Determine the [X, Y] coordinate at the center of the cell enclosing the given text.  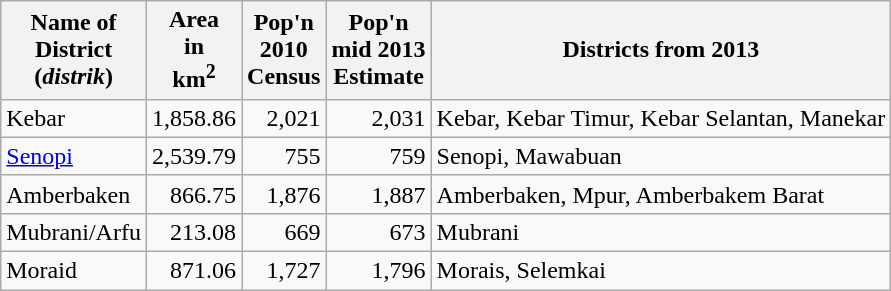
Kebar, Kebar Timur, Kebar Selantan, Manekar [661, 118]
Amberbaken [74, 194]
1,727 [284, 271]
213.08 [194, 232]
Pop'n 2010Census [284, 50]
Amberbaken, Mpur, Amberbakem Barat [661, 194]
2,021 [284, 118]
Mubrani [661, 232]
871.06 [194, 271]
1,887 [378, 194]
Senopi, Mawabuan [661, 156]
Area in km2 [194, 50]
759 [378, 156]
1,876 [284, 194]
755 [284, 156]
866.75 [194, 194]
Pop'n mid 2013Estimate [378, 50]
673 [378, 232]
Senopi [74, 156]
Kebar [74, 118]
2,031 [378, 118]
1,796 [378, 271]
Districts from 2013 [661, 50]
1,858.86 [194, 118]
Moraid [74, 271]
669 [284, 232]
Name of District(distrik) [74, 50]
Mubrani/Arfu [74, 232]
Morais, Selemkai [661, 271]
2,539.79 [194, 156]
